From the cell containing the given text, extract its center point as [x, y] coordinate. 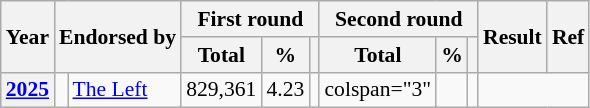
Year [28, 36]
The Left [125, 90]
Endorsed by [118, 36]
829,361 [221, 90]
First round [250, 19]
4.23 [285, 90]
Result [512, 36]
Ref [568, 36]
Second round [398, 19]
2025 [28, 90]
colspan="3" [378, 90]
